From the cell containing the given text, extract its center point as (x, y) coordinate. 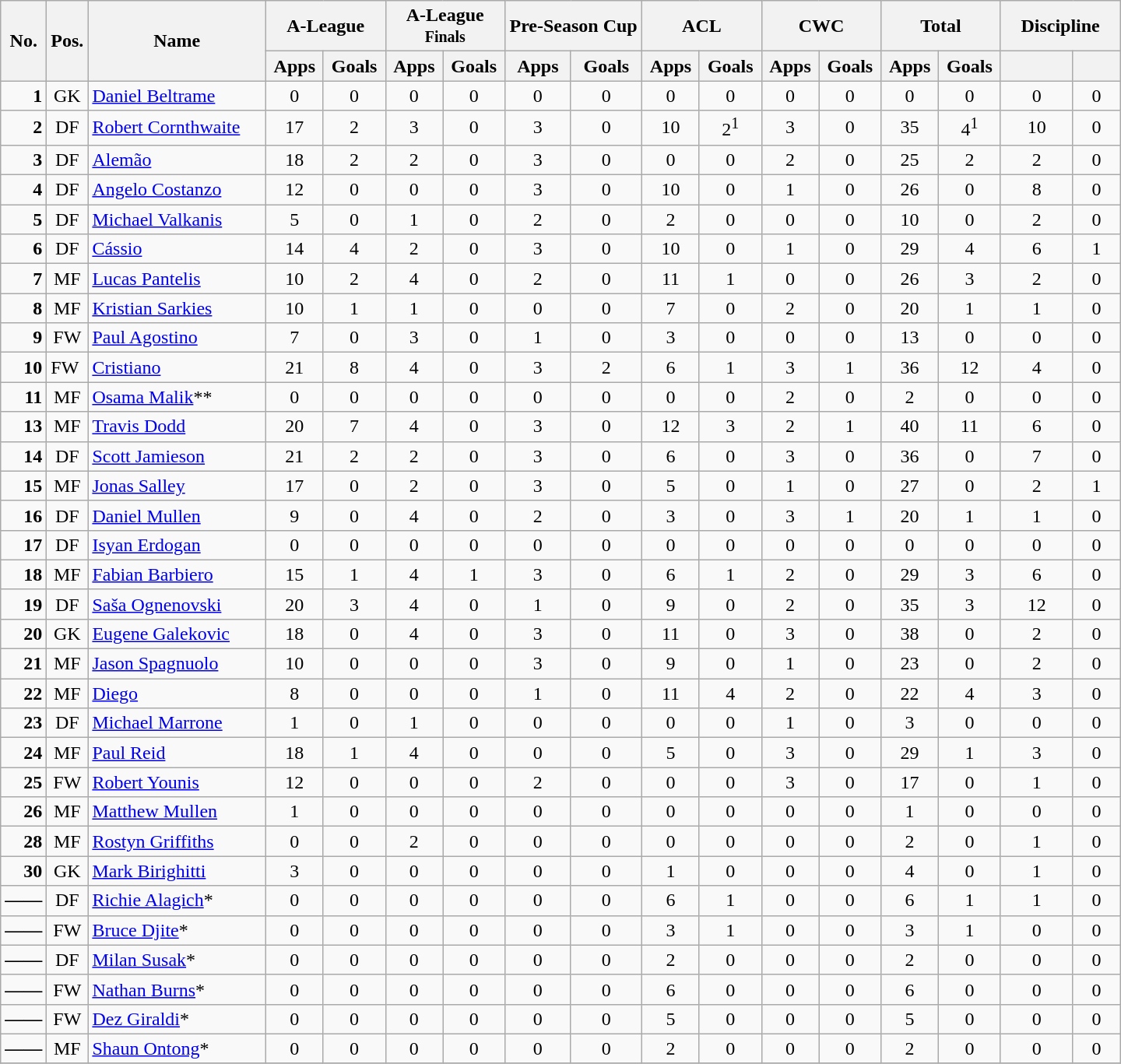
27 (910, 486)
Michael Valkanis (177, 219)
Rostyn Griffiths (177, 841)
A-League (325, 26)
CWC (821, 26)
Milan Susak* (177, 960)
40 (910, 427)
Kristian Sarkies (177, 308)
Daniel Mullen (177, 515)
Saša Ognenovski (177, 604)
Fabian Barbiero (177, 574)
38 (910, 634)
Shaun Ontong* (177, 1048)
41 (969, 128)
Jason Spagnuolo (177, 664)
24 (23, 753)
Isyan Erdogan (177, 545)
Travis Dodd (177, 427)
Paul Agostino (177, 338)
Matthew Mullen (177, 812)
16 (23, 515)
Pre-Season Cup (574, 26)
Scott Jamieson (177, 456)
No. (23, 40)
Osama Malik** (177, 397)
Paul Reid (177, 753)
Cássio (177, 249)
Lucas Pantelis (177, 279)
Mark Birighitti (177, 871)
Diego (177, 694)
Richie Alagich* (177, 901)
Total (941, 26)
Robert Cornthwaite (177, 128)
A-LeagueFinals (445, 26)
Michael Marrone (177, 723)
Discipline (1060, 26)
Bruce Djite* (177, 930)
28 (23, 841)
Alemão (177, 160)
Nathan Burns* (177, 989)
Dez Giraldi* (177, 1019)
Cristiano (177, 367)
ACL (702, 26)
Jonas Salley (177, 486)
Name (177, 40)
19 (23, 604)
30 (23, 871)
Daniel Beltrame (177, 96)
Angelo Costanzo (177, 190)
Robert Younis (177, 782)
Eugene Galekovic (177, 634)
Pos. (67, 40)
